Locate the cell with the specified text and output its (X, Y) center coordinate. 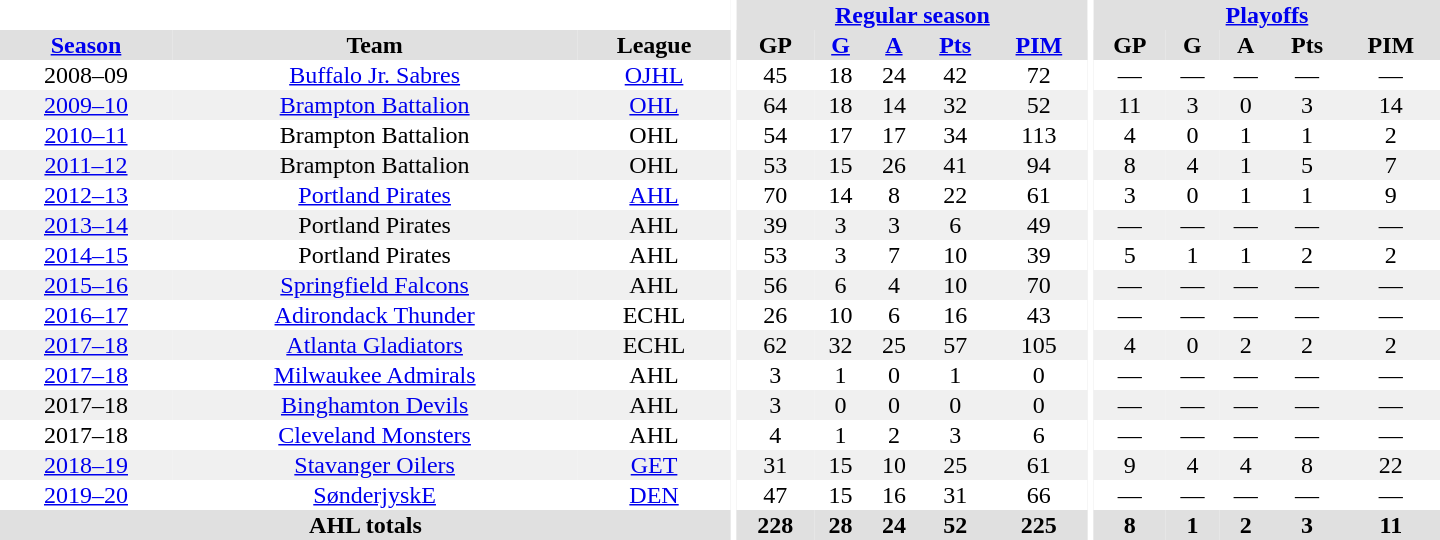
2009–10 (86, 105)
34 (956, 135)
2010–11 (86, 135)
Springfield Falcons (374, 285)
2014–15 (86, 255)
47 (776, 495)
2012–13 (86, 195)
49 (1039, 225)
225 (1039, 525)
94 (1039, 165)
2016–17 (86, 315)
OJHL (654, 75)
41 (956, 165)
Regular season (912, 15)
2013–14 (86, 225)
2008–09 (86, 75)
SønderjyskE (374, 495)
45 (776, 75)
62 (776, 345)
Team (374, 45)
DEN (654, 495)
66 (1039, 495)
Atlanta Gladiators (374, 345)
113 (1039, 135)
Milwaukee Admirals (374, 375)
64 (776, 105)
28 (840, 525)
GET (654, 465)
Cleveland Monsters (374, 435)
56 (776, 285)
54 (776, 135)
105 (1039, 345)
42 (956, 75)
2018–19 (86, 465)
League (654, 45)
Stavanger Oilers (374, 465)
43 (1039, 315)
AHL totals (366, 525)
Playoffs (1267, 15)
2015–16 (86, 285)
2019–20 (86, 495)
57 (956, 345)
Season (86, 45)
Adirondack Thunder (374, 315)
72 (1039, 75)
Binghamton Devils (374, 405)
2011–12 (86, 165)
Buffalo Jr. Sabres (374, 75)
228 (776, 525)
